Scan for the cell matching the given text and deliver its (X, Y) coordinate at center. 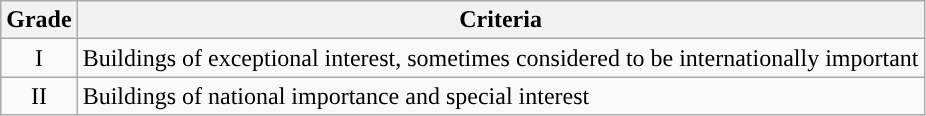
I (39, 58)
Grade (39, 20)
Buildings of exceptional interest, sometimes considered to be internationally important (500, 58)
Buildings of national importance and special interest (500, 96)
II (39, 96)
Criteria (500, 20)
